Search for the cell housing the specified text and yield its (x, y) center coordinate. 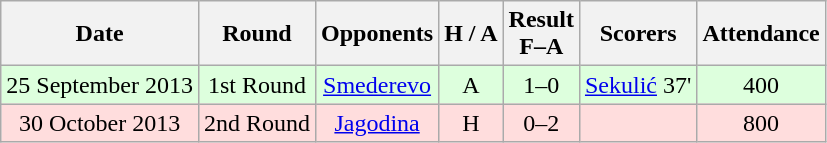
Opponents (378, 34)
1–0 (541, 85)
0–2 (541, 123)
H / A (471, 34)
800 (761, 123)
Round (256, 34)
Smederevo (378, 85)
Jagodina (378, 123)
A (471, 85)
Sekulić 37' (638, 85)
400 (761, 85)
Attendance (761, 34)
25 September 2013 (100, 85)
30 October 2013 (100, 123)
Date (100, 34)
Scorers (638, 34)
H (471, 123)
2nd Round (256, 123)
1st Round (256, 85)
ResultF–A (541, 34)
